Identify which cell holds the provided text, then report its [X, Y] central coordinate. 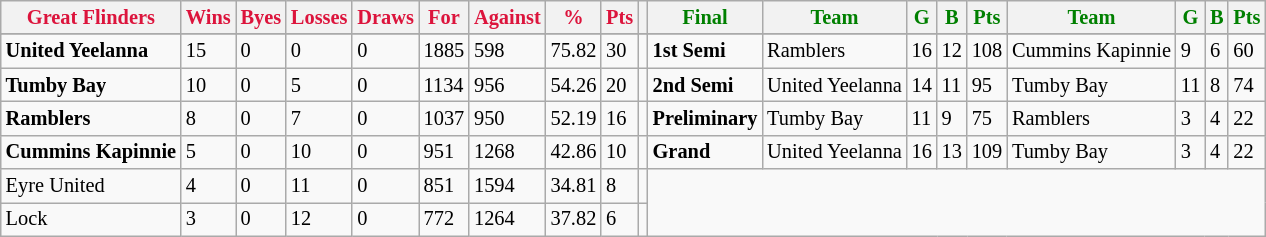
13 [952, 152]
75 [987, 118]
956 [508, 85]
1st Semi [706, 51]
950 [508, 118]
109 [987, 152]
1134 [444, 85]
42.86 [574, 152]
Against [508, 17]
60 [1246, 51]
Wins [208, 17]
30 [620, 51]
For [444, 17]
598 [508, 51]
Grand [706, 152]
Byes [261, 17]
851 [444, 186]
1594 [508, 186]
1264 [508, 219]
Eyre United [91, 186]
74 [1246, 85]
52.19 [574, 118]
95 [987, 85]
Preliminary [706, 118]
772 [444, 219]
1885 [444, 51]
Losses [319, 17]
Draws [385, 17]
14 [922, 85]
1037 [444, 118]
20 [620, 85]
15 [208, 51]
2nd Semi [706, 85]
7 [319, 118]
37.82 [574, 219]
34.81 [574, 186]
Final [706, 17]
Lock [91, 219]
% [574, 17]
Great Flinders [91, 17]
951 [444, 152]
108 [987, 51]
54.26 [574, 85]
1268 [508, 152]
75.82 [574, 51]
